Provide the [x, y] coordinate of the cell's center where the given text is located.  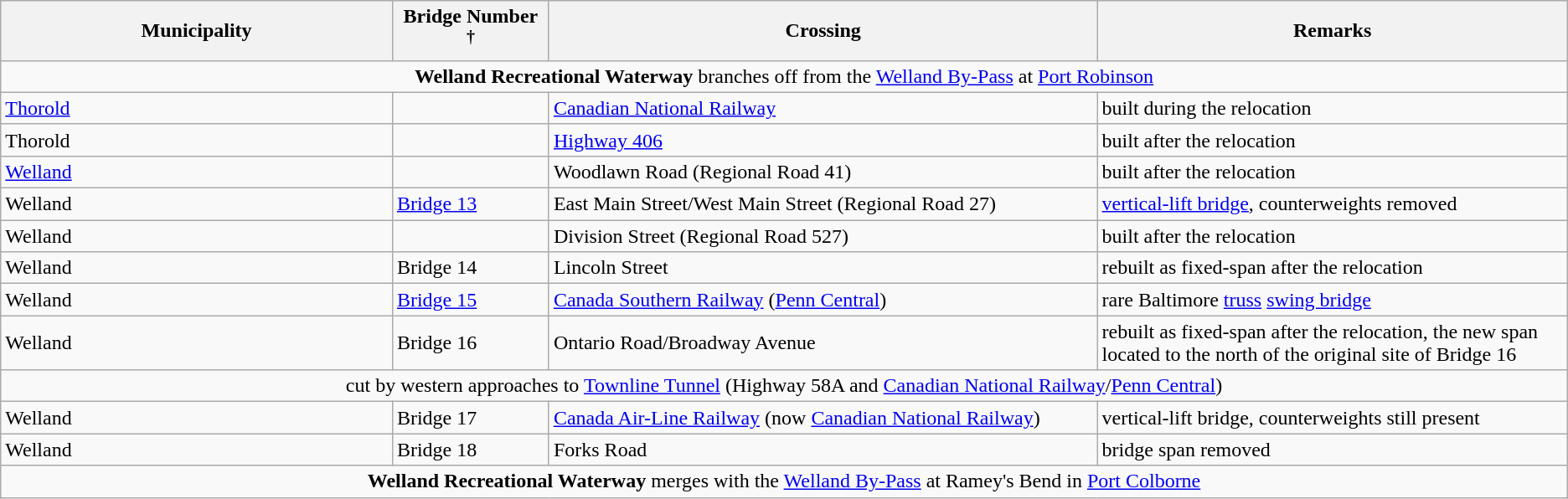
Crossing [823, 31]
Welland Recreational Waterway branches off from the Welland By-Pass at Port Robinson [784, 76]
Bridge Number † [471, 31]
bridge span removed [1332, 450]
Canada Air-Line Railway (now Canadian National Railway) [823, 418]
rebuilt as fixed-span after the relocation [1332, 268]
built during the relocation [1332, 108]
Forks Road [823, 450]
Canadian National Railway [823, 108]
rebuilt as fixed-span after the relocation, the new span located to the north of the original site of Bridge 16 [1332, 343]
Bridge 17 [471, 418]
Welland Recreational Waterway merges with the Welland By-Pass at Ramey's Bend in Port Colborne [784, 481]
vertical-lift bridge, counterweights removed [1332, 204]
East Main Street/West Main Street (Regional Road 27) [823, 204]
Division Street (Regional Road 527) [823, 236]
Woodlawn Road (Regional Road 41) [823, 172]
Municipality [197, 31]
cut by western approaches to Townline Tunnel (Highway 58A and Canadian National Railway/Penn Central) [784, 386]
Bridge 16 [471, 343]
Canada Southern Railway (Penn Central) [823, 300]
Highway 406 [823, 140]
vertical-lift bridge, counterweights still present [1332, 418]
rare Baltimore truss swing bridge [1332, 300]
Lincoln Street [823, 268]
Ontario Road/Broadway Avenue [823, 343]
Bridge 18 [471, 450]
Bridge 14 [471, 268]
Bridge 13 [471, 204]
Bridge 15 [471, 300]
Remarks [1332, 31]
